For the text-containing cell, return its midpoint in (X, Y) coordinate format. 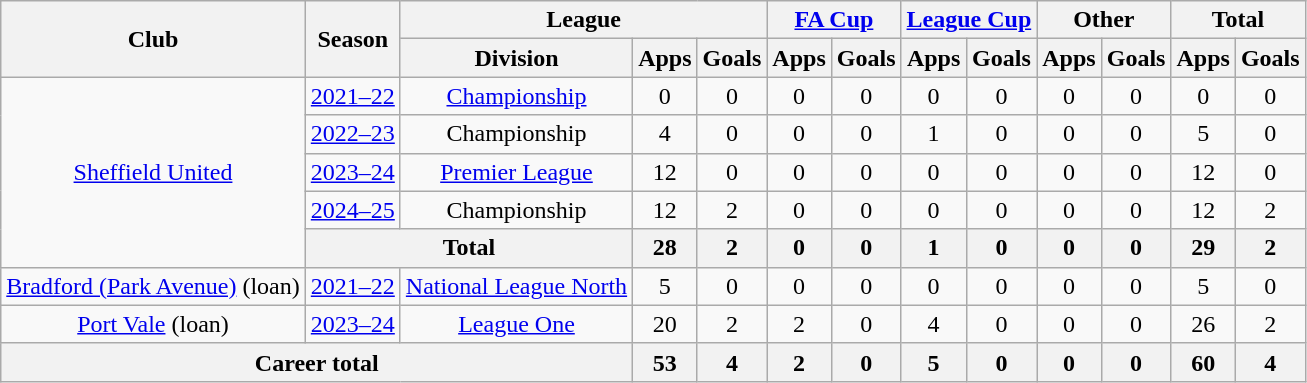
Club (154, 39)
League (583, 20)
Port Vale (loan) (154, 324)
League Cup (969, 20)
2024–25 (352, 210)
Career total (317, 362)
Bradford (Park Avenue) (loan) (154, 286)
53 (665, 362)
2022–23 (352, 134)
Season (352, 39)
26 (1203, 324)
29 (1203, 248)
28 (665, 248)
60 (1203, 362)
Sheffield United (154, 172)
Other (1104, 20)
20 (665, 324)
National League North (516, 286)
League One (516, 324)
FA Cup (834, 20)
Premier League (516, 172)
Division (516, 58)
